Output the (x, y) coordinate of the center of the cell containing the given text.  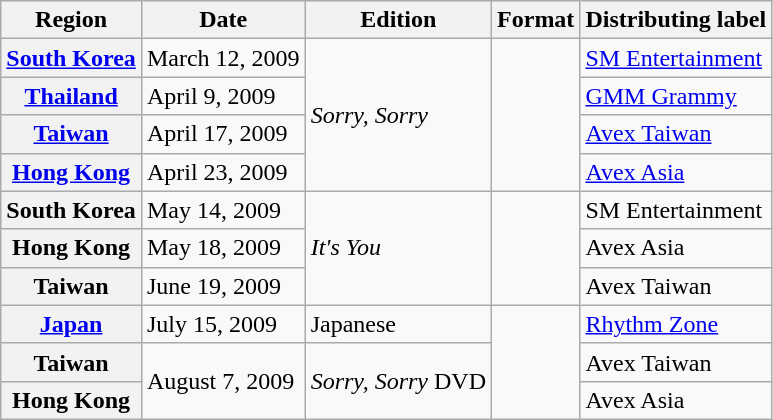
June 19, 2009 (223, 286)
April 17, 2009 (223, 134)
Rhythm Zone (676, 324)
July 15, 2009 (223, 324)
Japanese (398, 324)
March 12, 2009 (223, 58)
It's You (398, 248)
Date (223, 20)
Edition (398, 20)
GMM Grammy (676, 96)
April 23, 2009 (223, 172)
August 7, 2009 (223, 381)
Japan (72, 324)
April 9, 2009 (223, 96)
Format (536, 20)
Sorry, Sorry DVD (398, 381)
May 18, 2009 (223, 248)
Thailand (72, 96)
Distributing label (676, 20)
Region (72, 20)
Sorry, Sorry (398, 115)
May 14, 2009 (223, 210)
